Return [x, y] of the center of cell containing provided text 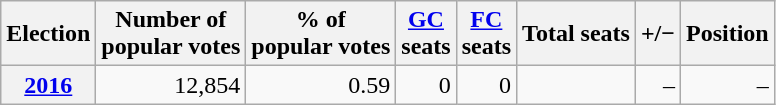
Total seats [576, 34]
GCseats [426, 34]
Number ofpopular votes [171, 34]
Position [728, 34]
+/− [658, 34]
FCseats [486, 34]
12,854 [171, 85]
2016 [48, 85]
0.59 [321, 85]
% ofpopular votes [321, 34]
Election [48, 34]
